Locate the cell with the specified text and output its (X, Y) center coordinate. 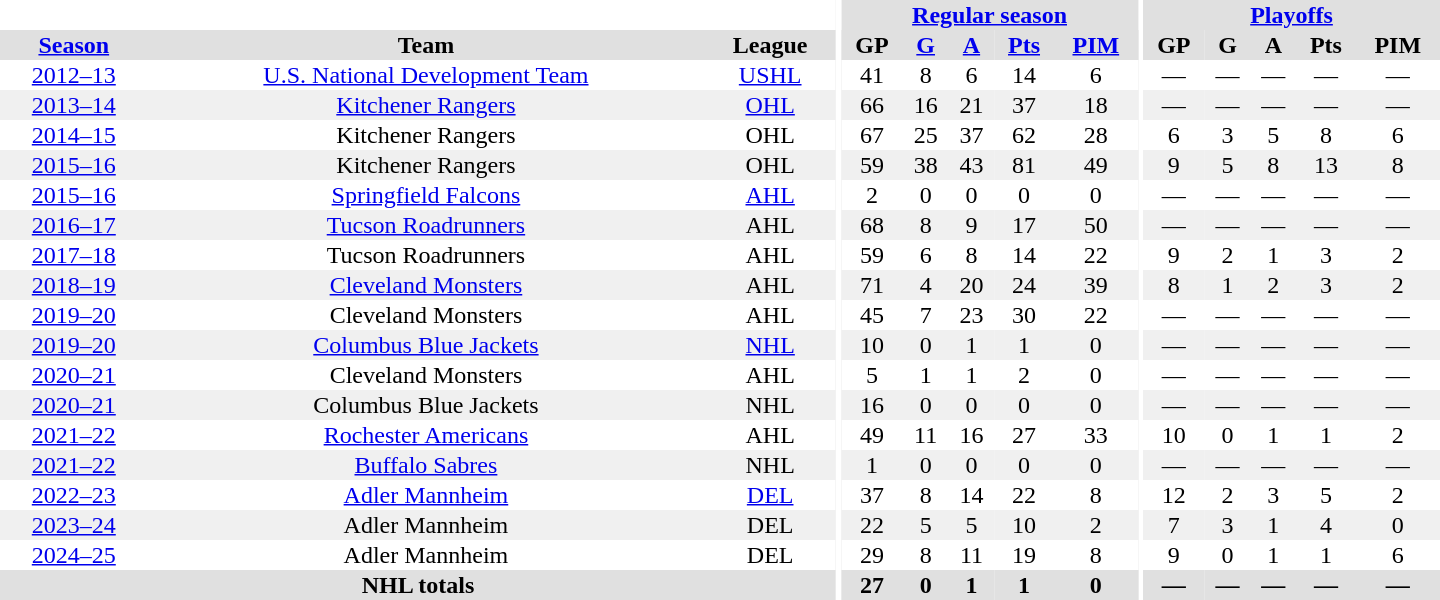
2016–17 (74, 225)
50 (1096, 225)
62 (1024, 135)
20 (972, 285)
League (770, 45)
30 (1024, 315)
39 (1096, 285)
28 (1096, 135)
45 (872, 315)
24 (1024, 285)
2018–19 (74, 285)
41 (872, 75)
NHL totals (418, 585)
USHL (770, 75)
2017–18 (74, 255)
Season (74, 45)
21 (972, 105)
2012–13 (74, 75)
Rochester Americans (426, 435)
2022–23 (74, 495)
18 (1096, 105)
29 (872, 555)
38 (926, 165)
33 (1096, 435)
2013–14 (74, 105)
12 (1174, 495)
25 (926, 135)
13 (1326, 165)
Team (426, 45)
23 (972, 315)
81 (1024, 165)
19 (1024, 555)
Springfield Falcons (426, 195)
U.S. National Development Team (426, 75)
Buffalo Sabres (426, 465)
Regular season (990, 15)
17 (1024, 225)
68 (872, 225)
66 (872, 105)
71 (872, 285)
Playoffs (1292, 15)
67 (872, 135)
2023–24 (74, 525)
2024–25 (74, 555)
43 (972, 165)
2014–15 (74, 135)
